Identify which cell holds the provided text, then report its (X, Y) central coordinate. 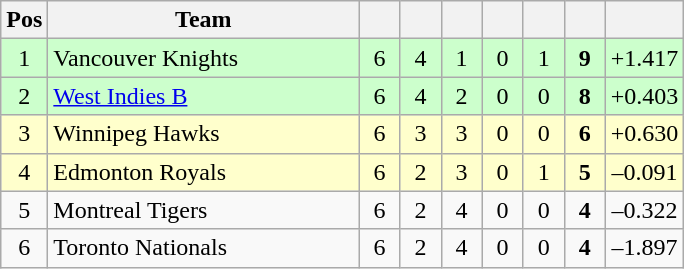
+1.417 (644, 58)
–0.322 (644, 210)
9 (584, 58)
–1.897 (644, 248)
Team (204, 20)
Edmonton Royals (204, 172)
Toronto Nationals (204, 248)
West Indies B (204, 96)
Winnipeg Hawks (204, 134)
+0.630 (644, 134)
8 (584, 96)
Vancouver Knights (204, 58)
Montreal Tigers (204, 210)
–0.091 (644, 172)
Pos (24, 20)
+0.403 (644, 96)
